Find where the given text appears and provide that cell's center as (X, Y) coordinate. 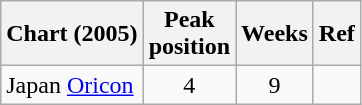
Weeks (275, 34)
Ref (336, 34)
9 (275, 85)
Peakposition (189, 34)
4 (189, 85)
Japan Oricon (72, 85)
Chart (2005) (72, 34)
